Return the (x, y) coordinate for the center point of the cell that contains the specified text.  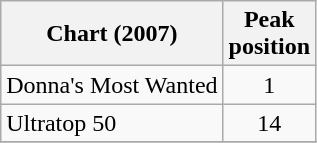
Donna's Most Wanted (112, 85)
Ultratop 50 (112, 123)
Peakposition (269, 34)
1 (269, 85)
Chart (2007) (112, 34)
14 (269, 123)
